Output the (x, y) coordinate of the center of the cell containing the given text.  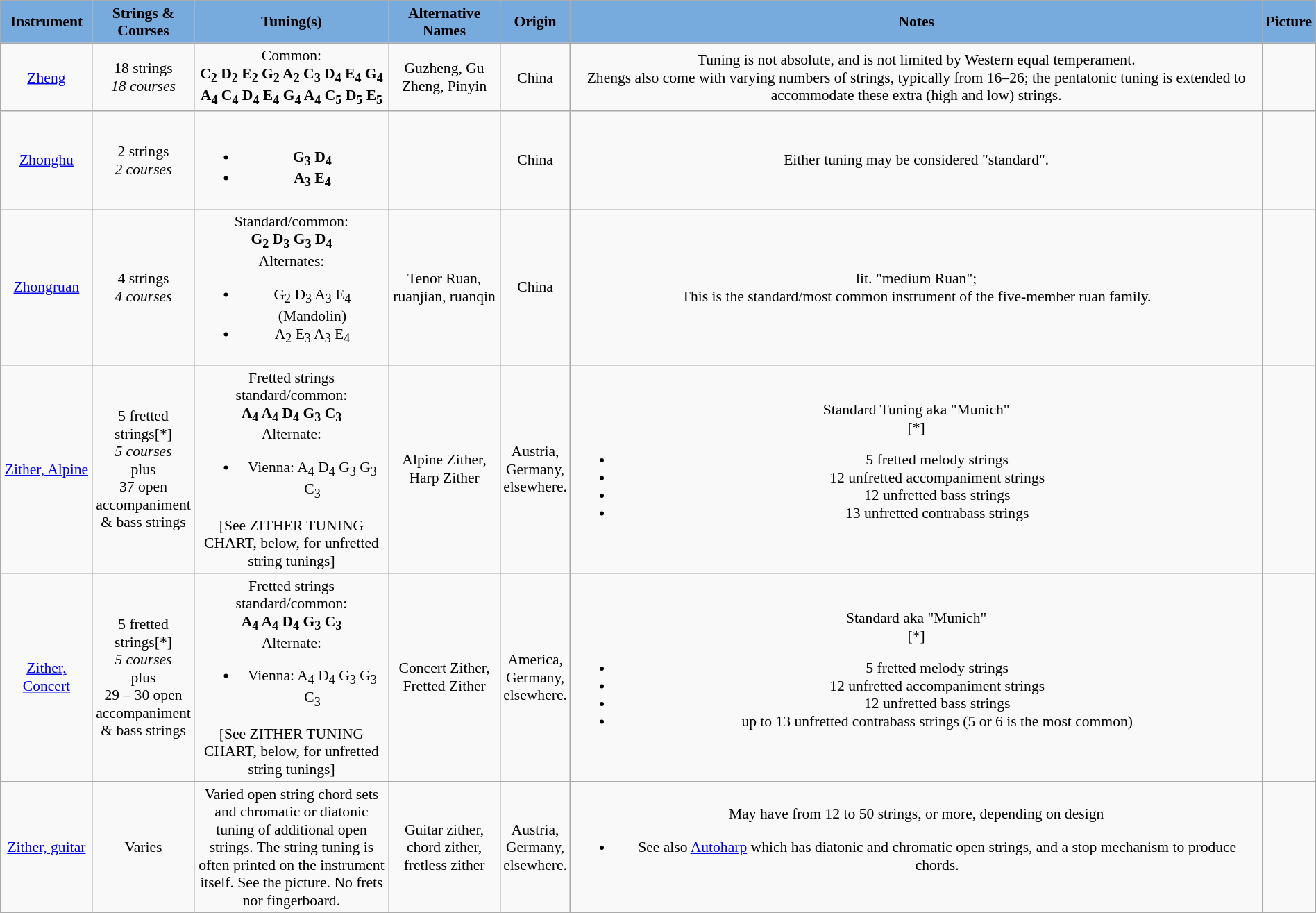
Alternative Names (444, 22)
Strings & Courses (143, 22)
Zither, guitar (47, 847)
Notes (916, 22)
Standard Tuning aka "Munich"[*]5 fretted melody strings12 unfretted accompaniment strings12 unfretted bass strings13 unfretted contrabass strings (916, 469)
Zither, Alpine (47, 469)
4 strings4 courses (143, 287)
lit. "medium Ruan";This is the standard/most common instrument of the five-member ruan family. (916, 287)
18 strings18 courses (143, 77)
Standard/common:G2 D3 G3 D4Alternates:G2 D3 A3 E4 (Mandolin)A2 E3 A3 E4 (292, 287)
America, Germany, elsewhere. (535, 678)
Tenor Ruan, ruanjian, ruanqin (444, 287)
2 strings2 courses (143, 160)
Common:C2 D2 E2 G2 A2 C3 D4 E4 G4 A4 C4 D4 E4 G4 A4 C5 D5 E5 (292, 77)
Either tuning may be considered "standard". (916, 160)
5 fretted strings[*]5 coursesplus29 – 30 open accompaniment & bass strings (143, 678)
Tuning(s) (292, 22)
Zheng (47, 77)
Origin (535, 22)
G3 D4A3 E4 (292, 160)
Zither, Concert (47, 678)
Alpine Zither, Harp Zither (444, 469)
Varies (143, 847)
Guitar zither, chord zither, fretless zither (444, 847)
5 fretted strings[*]5 coursesplus37 open accompaniment & bass strings (143, 469)
Zhonghu (47, 160)
Picture (1288, 22)
Zhongruan (47, 287)
Guzheng, Gu Zheng, Pinyin (444, 77)
Instrument (47, 22)
Concert Zither, Fretted Zither (444, 678)
